From the cell containing the given text, extract its center point as (X, Y) coordinate. 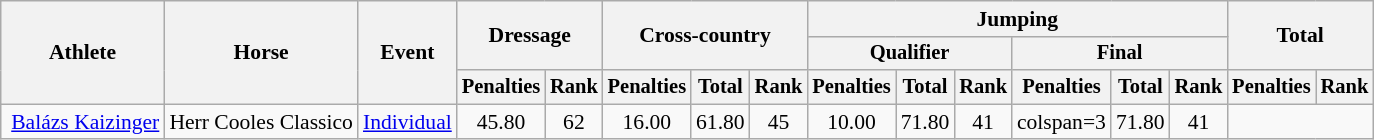
16.00 (647, 122)
10.00 (851, 122)
Individual (408, 122)
Horse (261, 52)
Qualifier (910, 54)
Balázs Kaizinger (83, 122)
colspan=3 (1062, 122)
Cross-country (706, 36)
45 (779, 122)
62 (574, 122)
Athlete (83, 52)
Final (1120, 54)
Herr Cooles Classico (261, 122)
Dressage (530, 36)
45.80 (501, 122)
61.80 (720, 122)
Event (408, 52)
Jumping (1017, 19)
